Identify which cell holds the provided text, then report its (x, y) central coordinate. 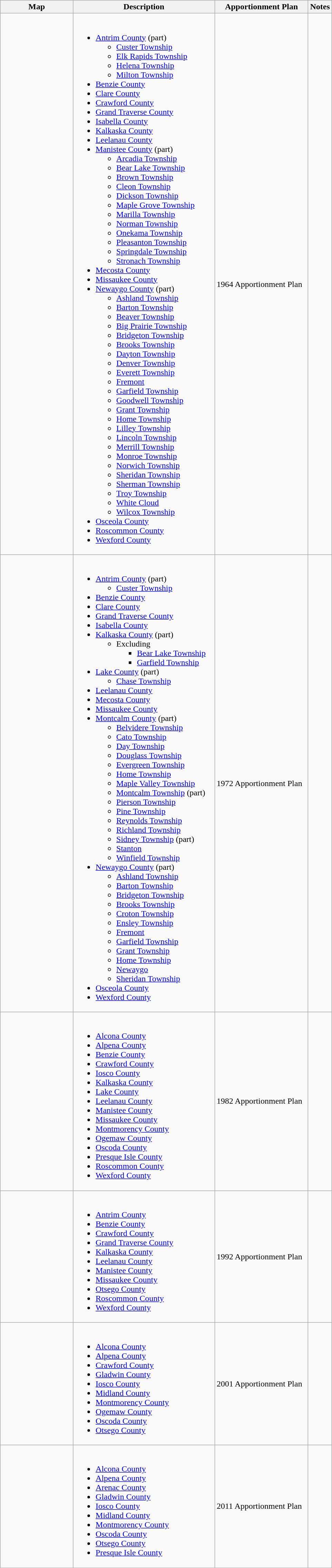
Notes (320, 7)
2001 Apportionment Plan (261, 1384)
Apportionment Plan (261, 7)
Description (144, 7)
Map (37, 7)
2011 Apportionment Plan (261, 1506)
1982 Apportionment Plan (261, 1101)
Alcona CountyAlpena CountyCrawford CountyGladwin CountyIosco CountyMidland CountyMontmorency CountyOgemaw CountyOscoda CountyOtsego County (144, 1384)
1964 Apportionment Plan (261, 284)
Alcona CountyAlpena CountyArenac CountyGladwin CountyIosco CountyMidland CountyMontmorency CountyOscoda CountyOtsego CountyPresque Isle County (144, 1506)
1972 Apportionment Plan (261, 783)
1992 Apportionment Plan (261, 1257)
